Output the [X, Y] coordinate of the center of the cell containing the given text.  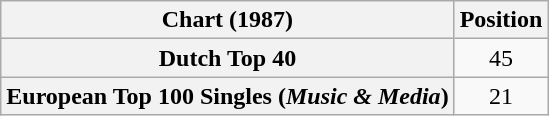
45 [501, 58]
European Top 100 Singles (Music & Media) [228, 96]
Position [501, 20]
Dutch Top 40 [228, 58]
21 [501, 96]
Chart (1987) [228, 20]
